Scan for the cell matching the given text and deliver its (x, y) coordinate at center. 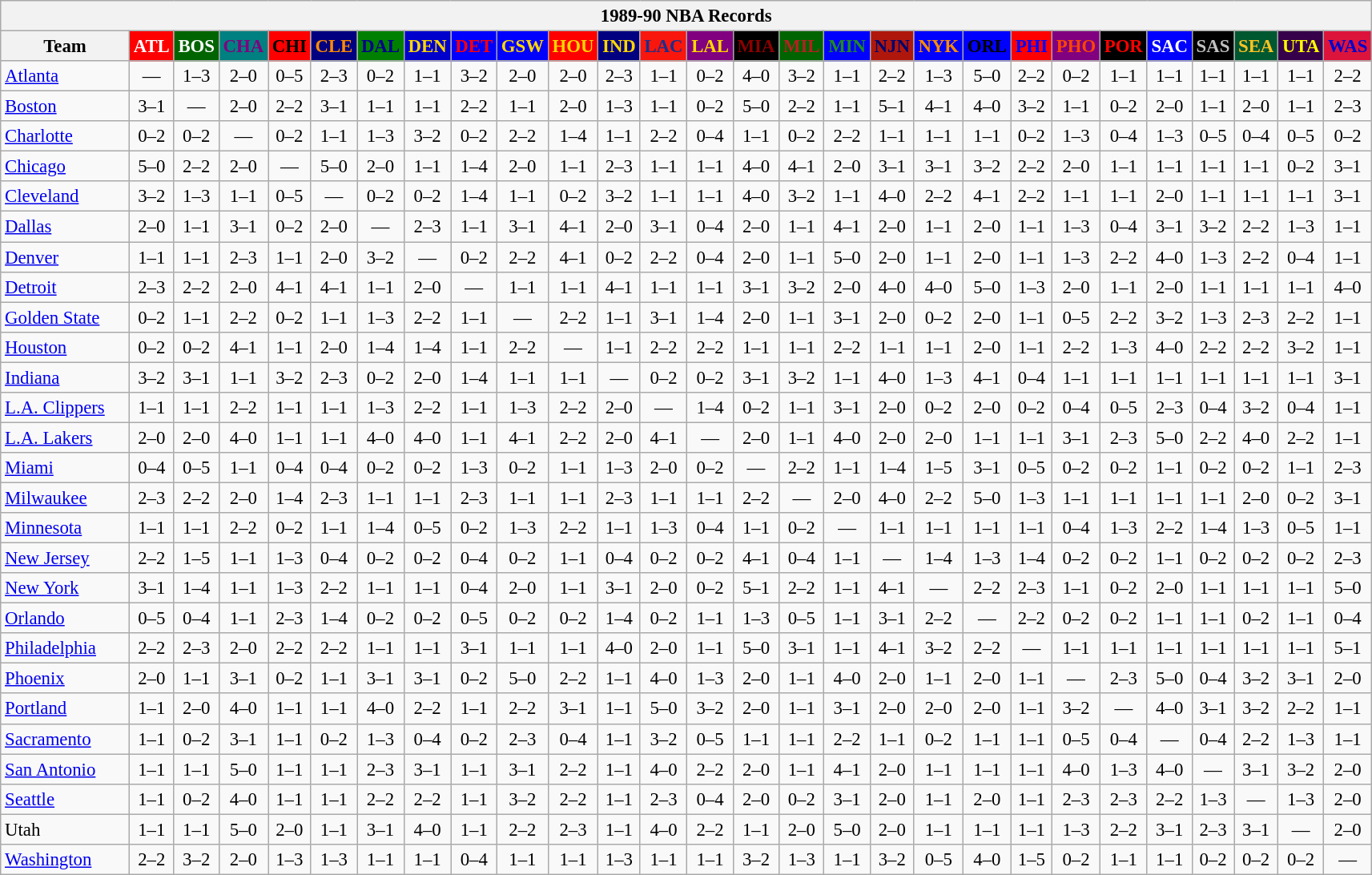
IND (619, 46)
DET (474, 46)
MIN (847, 46)
Dallas (66, 227)
NYK (939, 46)
1989-90 NBA Records (686, 16)
PHI (1032, 46)
ATL (151, 46)
MIA (756, 46)
MIL (802, 46)
New York (66, 588)
L.A. Clippers (66, 408)
Chicago (66, 167)
Sacramento (66, 739)
Portland (66, 709)
Utah (66, 829)
UTA (1301, 46)
Washington (66, 860)
NJN (892, 46)
PHO (1076, 46)
WAS (1348, 46)
Atlanta (66, 76)
Denver (66, 257)
Charlotte (66, 136)
GSW (522, 46)
CHI (289, 46)
HOU (573, 46)
ORL (987, 46)
POR (1123, 46)
Boston (66, 107)
Miami (66, 468)
LAC (663, 46)
Seattle (66, 799)
CHA (243, 46)
SEA (1256, 46)
Minnesota (66, 528)
Golden State (66, 317)
Philadelphia (66, 648)
SAC (1169, 46)
BOS (196, 46)
Detroit (66, 287)
Phoenix (66, 679)
Milwaukee (66, 498)
Cleveland (66, 196)
Houston (66, 347)
DAL (381, 46)
L.A. Lakers (66, 437)
Team (66, 46)
Indiana (66, 377)
Orlando (66, 619)
SAS (1213, 46)
DEN (428, 46)
CLE (333, 46)
LAL (710, 46)
San Antonio (66, 769)
New Jersey (66, 558)
